Identify which cell holds the provided text, then report its (X, Y) central coordinate. 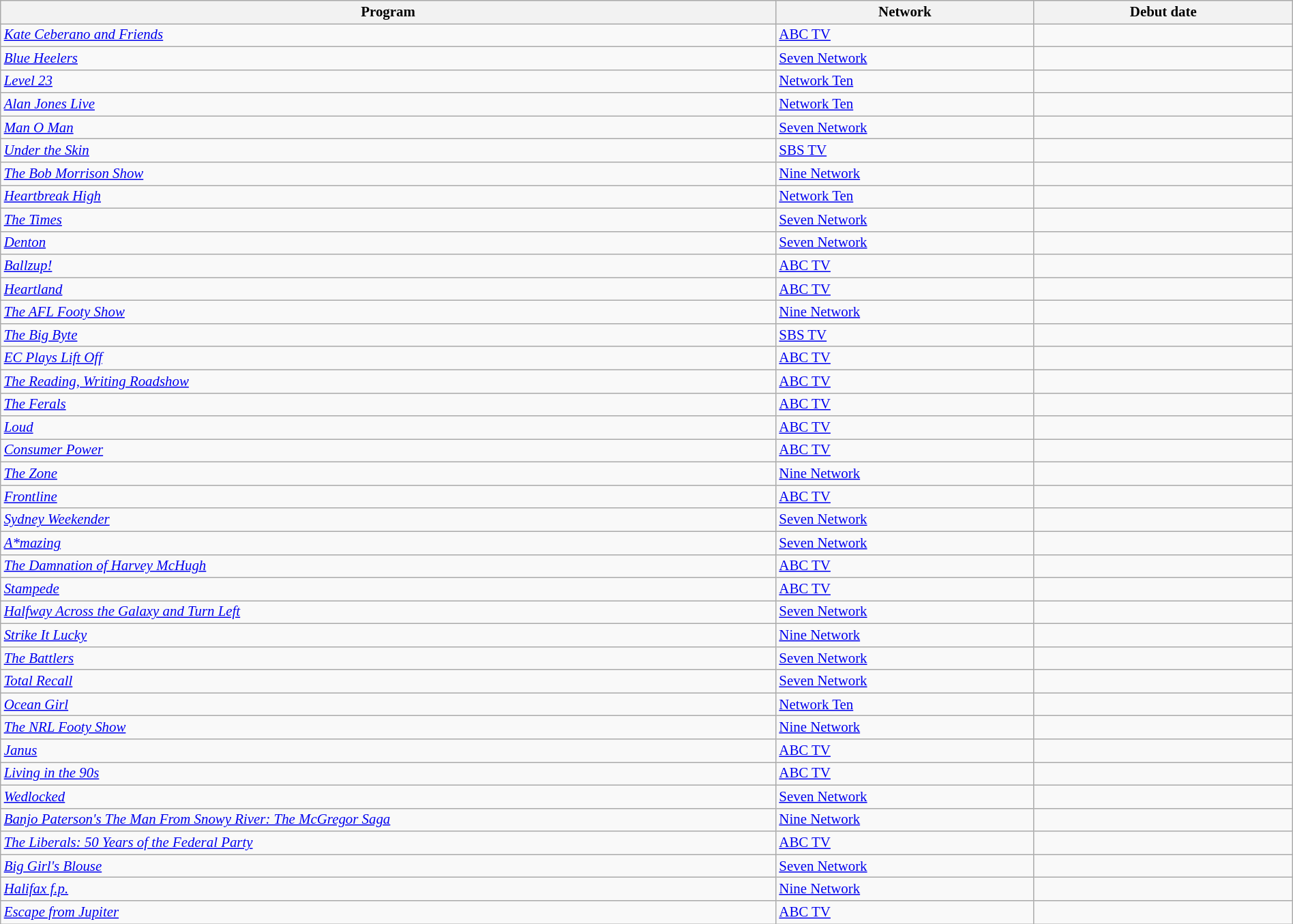
The Zone (389, 474)
The Damnation of Harvey McHugh (389, 566)
Halifax f.p. (389, 889)
Denton (389, 243)
Alan Jones Live (389, 104)
Debut date (1163, 12)
A*mazing (389, 543)
Heartbreak High (389, 196)
Loud (389, 428)
Janus (389, 751)
Strike It Lucky (389, 635)
Wedlocked (389, 796)
The AFL Footy Show (389, 312)
Frontline (389, 496)
Sydney Weekender (389, 520)
Banjo Paterson's The Man From Snowy River: The McGregor Saga (389, 820)
Ballzup! (389, 266)
Level 23 (389, 81)
Under the Skin (389, 151)
Halfway Across the Galaxy and Turn Left (389, 612)
Ocean Girl (389, 704)
Total Recall (389, 681)
The NRL Footy Show (389, 728)
Escape from Jupiter (389, 912)
The Bob Morrison Show (389, 174)
Man O Man (389, 128)
Heartland (389, 289)
Big Girl's Blouse (389, 866)
The Ferals (389, 404)
The Big Byte (389, 335)
The Battlers (389, 658)
Kate Ceberano and Friends (389, 35)
The Liberals: 50 Years of the Federal Party (389, 843)
The Times (389, 220)
Program (389, 12)
Network (904, 12)
EC Plays Lift Off (389, 358)
The Reading, Writing Roadshow (389, 381)
Stampede (389, 589)
Blue Heelers (389, 58)
Consumer Power (389, 451)
Living in the 90s (389, 774)
